Pinpoint the cell where the given text exists, returning its [X, Y] midpoint coordinate. 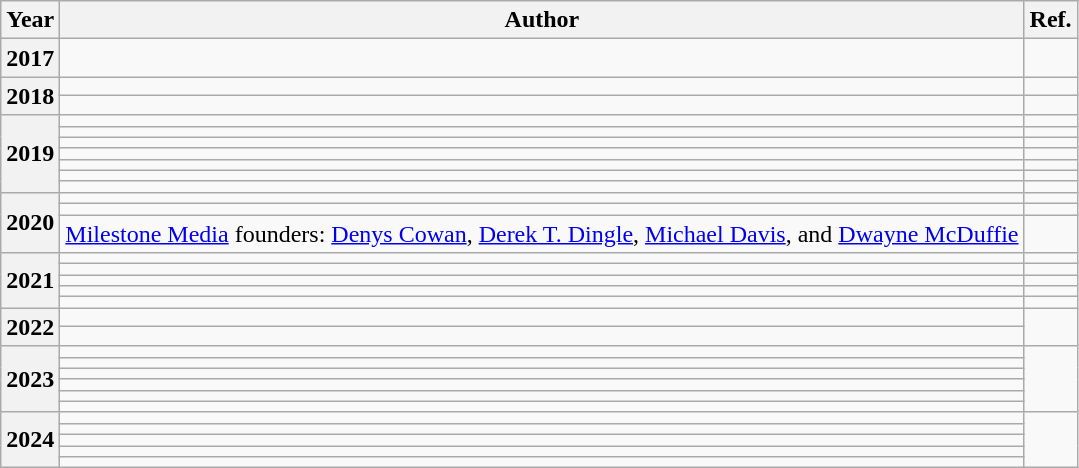
Year [30, 20]
Author [542, 20]
2019 [30, 154]
2023 [30, 379]
2022 [30, 327]
2020 [30, 222]
2024 [30, 440]
Ref. [1050, 20]
Milestone Media founders: Denys Cowan, Derek T. Dingle, Michael Davis, and Dwayne McDuffie [542, 233]
2021 [30, 280]
2018 [30, 96]
2017 [30, 58]
